Detect which cell encompasses the target text, then output its [X, Y] center coordinate. 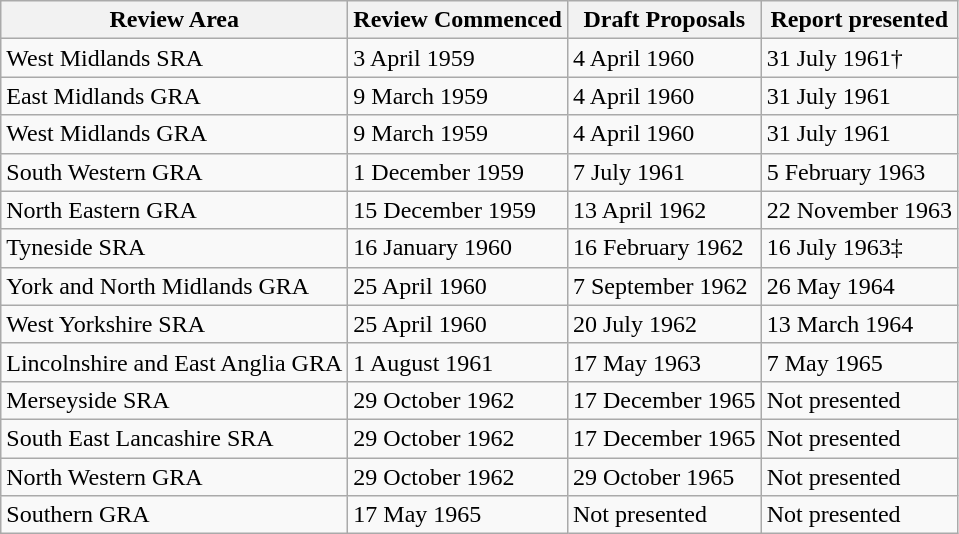
South Western GRA [174, 172]
Review Area [174, 20]
North Eastern GRA [174, 210]
York and North Midlands GRA [174, 286]
16 July 1963‡ [859, 248]
North Western GRA [174, 477]
20 July 1962 [664, 324]
22 November 1963 [859, 210]
5 February 1963 [859, 172]
31 July 1961† [859, 58]
17 May 1963 [664, 362]
Southern GRA [174, 515]
29 October 1965 [664, 477]
13 March 1964 [859, 324]
13 April 1962 [664, 210]
Report presented [859, 20]
Merseyside SRA [174, 400]
West Midlands GRA [174, 134]
26 May 1964 [859, 286]
West Midlands SRA [174, 58]
Review Commenced [458, 20]
South East Lancashire SRA [174, 438]
7 May 1965 [859, 362]
1 August 1961 [458, 362]
16 February 1962 [664, 248]
Tyneside SRA [174, 248]
East Midlands GRA [174, 96]
3 April 1959 [458, 58]
17 May 1965 [458, 515]
7 September 1962 [664, 286]
Lincolnshire and East Anglia GRA [174, 362]
16 January 1960 [458, 248]
7 July 1961 [664, 172]
1 December 1959 [458, 172]
Draft Proposals [664, 20]
West Yorkshire SRA [174, 324]
15 December 1959 [458, 210]
